Search for the cell housing the specified text and yield its (X, Y) center coordinate. 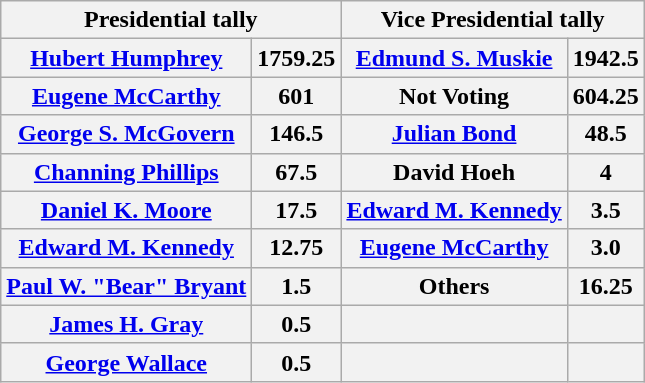
1759.25 (296, 58)
1.5 (296, 286)
Others (454, 286)
Paul W. "Bear" Bryant (126, 286)
601 (296, 96)
Vice Presidential tally (492, 20)
Channing Phillips (126, 172)
George Wallace (126, 362)
Daniel K. Moore (126, 210)
Edmund S. Muskie (454, 58)
16.25 (606, 286)
Hubert Humphrey (126, 58)
12.75 (296, 248)
David Hoeh (454, 172)
604.25 (606, 96)
George S. McGovern (126, 134)
4 (606, 172)
Not Voting (454, 96)
1942.5 (606, 58)
Presidential tally (171, 20)
James H. Gray (126, 324)
17.5 (296, 210)
3.5 (606, 210)
48.5 (606, 134)
67.5 (296, 172)
146.5 (296, 134)
Julian Bond (454, 134)
3.0 (606, 248)
